Find where the given text appears and provide that cell's center as (x, y) coordinate. 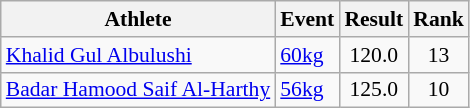
Khalid Gul Albulushi (138, 55)
Result (374, 19)
60kg (307, 55)
Athlete (138, 19)
Event (307, 19)
120.0 (374, 55)
125.0 (374, 90)
Rank (438, 19)
Badar Hamood Saif Al-Harthy (138, 90)
10 (438, 90)
56kg (307, 90)
13 (438, 55)
